Determine the [x, y] coordinate at the center of the cell enclosing the given text.  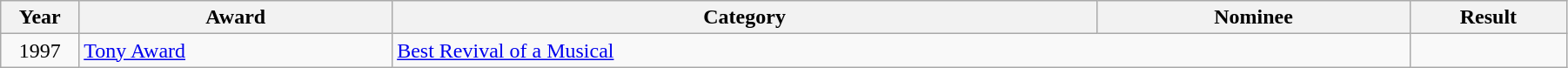
Nominee [1254, 17]
Category [745, 17]
1997 [40, 51]
Tony Award [236, 51]
Year [40, 17]
Best Revival of a Musical [901, 51]
Result [1488, 17]
Award [236, 17]
